Identify which cell holds the provided text, then report its (X, Y) central coordinate. 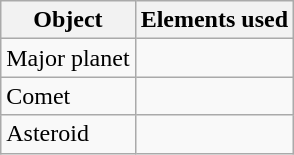
Asteroid (68, 134)
Comet (68, 96)
Elements used (214, 20)
Major planet (68, 58)
Object (68, 20)
